Locate the cell with the specified text and output its [X, Y] center coordinate. 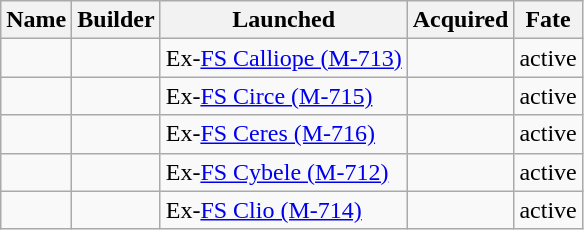
Ex-FS Clio (M-714) [284, 210]
Ex-FS Ceres (M-716) [284, 134]
Ex-FS Calliope (M-713) [284, 58]
Name [36, 20]
Launched [284, 20]
Builder [116, 20]
Acquired [460, 20]
Ex-FS Cybele (M-712) [284, 172]
Fate [548, 20]
Ex-FS Circe (M-715) [284, 96]
